Capture the cell that displays the provided text and extract its (X, Y) central coordinate. 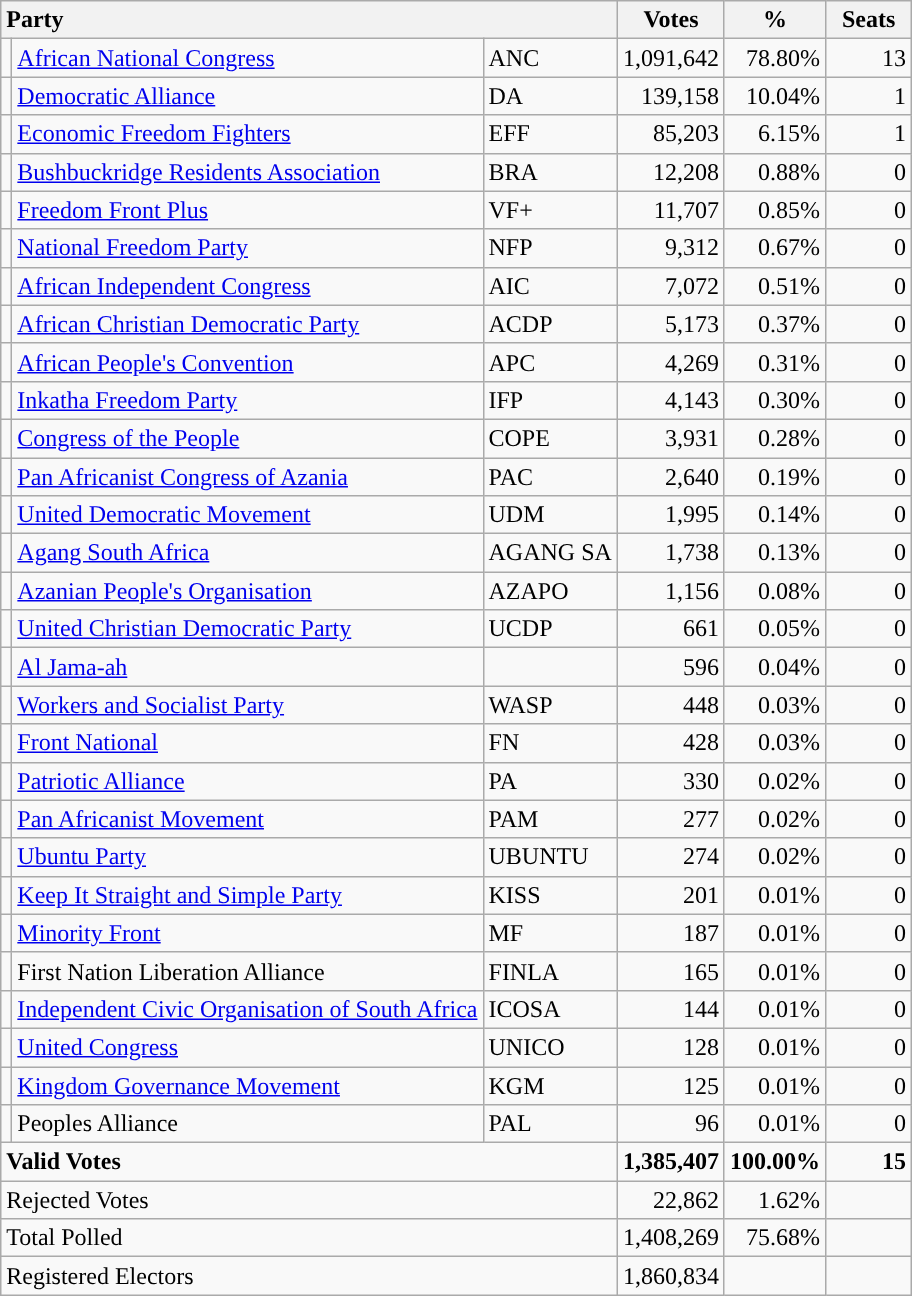
187 (670, 933)
7,072 (670, 286)
AIC (550, 286)
Front National (248, 743)
BRA (550, 172)
Ubuntu Party (248, 857)
Minority Front (248, 933)
0.08% (774, 591)
ANC (550, 58)
AGANG SA (550, 553)
428 (670, 743)
Economic Freedom Fighters (248, 134)
United Christian Democratic Party (248, 629)
First Nation Liberation Alliance (248, 971)
0.88% (774, 172)
ACDP (550, 324)
AZAPO (550, 591)
DA (550, 96)
Rejected Votes (310, 1200)
FN (550, 743)
Congress of the People (248, 438)
1,385,407 (670, 1162)
5,173 (670, 324)
4,269 (670, 362)
Democratic Alliance (248, 96)
KGM (550, 1085)
African Independent Congress (248, 286)
Valid Votes (310, 1162)
Pan Africanist Congress of Azania (248, 477)
201 (670, 895)
Kingdom Governance Movement (248, 1085)
ICOSA (550, 1009)
% (774, 20)
Votes (670, 20)
85,203 (670, 134)
330 (670, 781)
0.19% (774, 477)
448 (670, 705)
UNICO (550, 1047)
1,156 (670, 591)
NFP (550, 248)
Independent Civic Organisation of South Africa (248, 1009)
0.67% (774, 248)
96 (670, 1124)
PAL (550, 1124)
United Democratic Movement (248, 515)
22,862 (670, 1200)
Al Jama-ah (248, 667)
4,143 (670, 400)
MF (550, 933)
Keep It Straight and Simple Party (248, 895)
15 (869, 1162)
274 (670, 857)
0.04% (774, 667)
9,312 (670, 248)
Party (310, 20)
0.31% (774, 362)
0.85% (774, 210)
EFF (550, 134)
Inkatha Freedom Party (248, 400)
3,931 (670, 438)
0.51% (774, 286)
12,208 (670, 172)
Azanian People's Organisation (248, 591)
6.15% (774, 134)
75.68% (774, 1238)
0.37% (774, 324)
1,408,269 (670, 1238)
PAC (550, 477)
165 (670, 971)
277 (670, 819)
PA (550, 781)
1,860,834 (670, 1276)
Pan Africanist Movement (248, 819)
1.62% (774, 1200)
FINLA (550, 971)
125 (670, 1085)
100.00% (774, 1162)
Total Polled (310, 1238)
PAM (550, 819)
Workers and Socialist Party (248, 705)
Agang South Africa (248, 553)
African Christian Democratic Party (248, 324)
78.80% (774, 58)
13 (869, 58)
0.14% (774, 515)
Seats (869, 20)
128 (670, 1047)
0.30% (774, 400)
UCDP (550, 629)
Registered Electors (310, 1276)
11,707 (670, 210)
1,738 (670, 553)
WASP (550, 705)
Freedom Front Plus (248, 210)
UDM (550, 515)
African National Congress (248, 58)
2,640 (670, 477)
APC (550, 362)
VF+ (550, 210)
0.13% (774, 553)
UBUNTU (550, 857)
Bushbuckridge Residents Association (248, 172)
National Freedom Party (248, 248)
0.28% (774, 438)
139,158 (670, 96)
1,091,642 (670, 58)
Patriotic Alliance (248, 781)
0.05% (774, 629)
661 (670, 629)
596 (670, 667)
IFP (550, 400)
COPE (550, 438)
United Congress (248, 1047)
144 (670, 1009)
African People's Convention (248, 362)
Peoples Alliance (248, 1124)
10.04% (774, 96)
KISS (550, 895)
1,995 (670, 515)
